Find where the given text appears and provide that cell's center as [X, Y] coordinate. 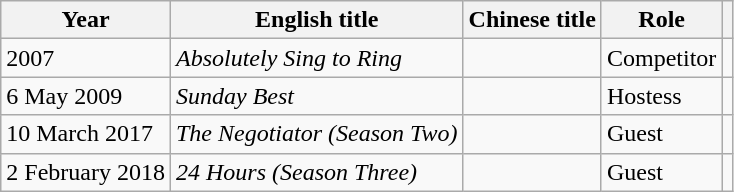
Absolutely Sing to Ring [316, 58]
24 Hours (Season Three) [316, 172]
2007 [86, 58]
2 February 2018 [86, 172]
6 May 2009 [86, 96]
Hostess [661, 96]
Year [86, 20]
Chinese title [532, 20]
Role [661, 20]
Competitor [661, 58]
10 March 2017 [86, 134]
English title [316, 20]
Sunday Best [316, 96]
The Negotiator (Season Two) [316, 134]
